Find where the given text appears and provide that cell's center as [x, y] coordinate. 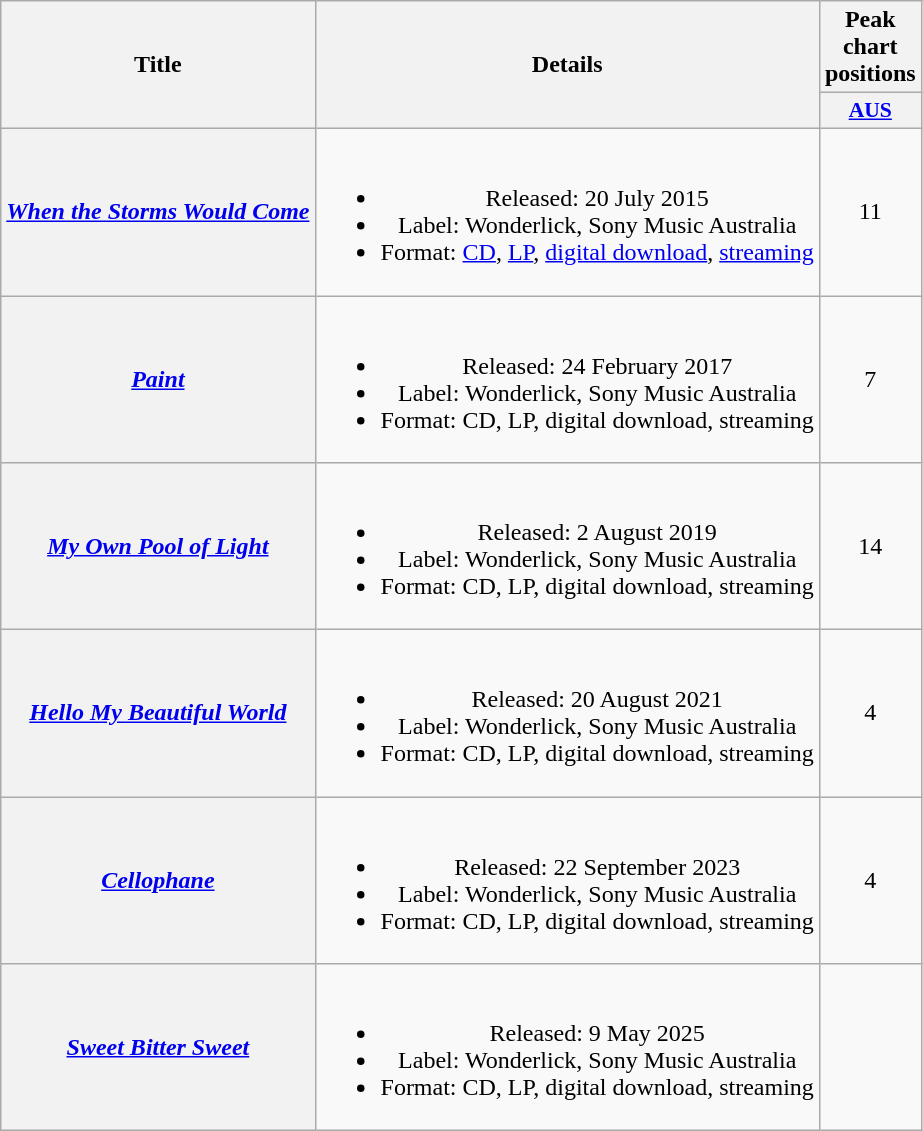
Released: 22 September 2023Label: Wonderlick, Sony Music AustraliaFormat: CD, LP, digital download, streaming [567, 880]
Paint [158, 380]
Hello My Beautiful World [158, 714]
11 [870, 212]
Peak chart positions [870, 47]
Title [158, 65]
Released: 24 February 2017Label: Wonderlick, Sony Music AustraliaFormat: CD, LP, digital download, streaming [567, 380]
Sweet Bitter Sweet [158, 1048]
AUS [870, 111]
Released: 20 August 2021Label: Wonderlick, Sony Music AustraliaFormat: CD, LP, digital download, streaming [567, 714]
14 [870, 546]
When the Storms Would Come [158, 212]
Cellophane [158, 880]
Released: 20 July 2015Label: Wonderlick, Sony Music AustraliaFormat: CD, LP, digital download, streaming [567, 212]
My Own Pool of Light [158, 546]
Released: 9 May 2025Label: Wonderlick, Sony Music AustraliaFormat: CD, LP, digital download, streaming [567, 1048]
Details [567, 65]
Released: 2 August 2019Label: Wonderlick, Sony Music AustraliaFormat: CD, LP, digital download, streaming [567, 546]
7 [870, 380]
